Extract the [X, Y] coordinate from the center of the cell holding the provided text.  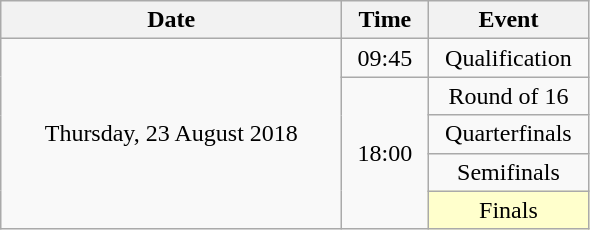
Quarterfinals [508, 134]
Event [508, 20]
Finals [508, 210]
09:45 [385, 58]
Time [385, 20]
18:00 [385, 153]
Round of 16 [508, 96]
Date [172, 20]
Semifinals [508, 172]
Thursday, 23 August 2018 [172, 134]
Qualification [508, 58]
